Scan for the cell matching the given text and deliver its [x, y] coordinate at center. 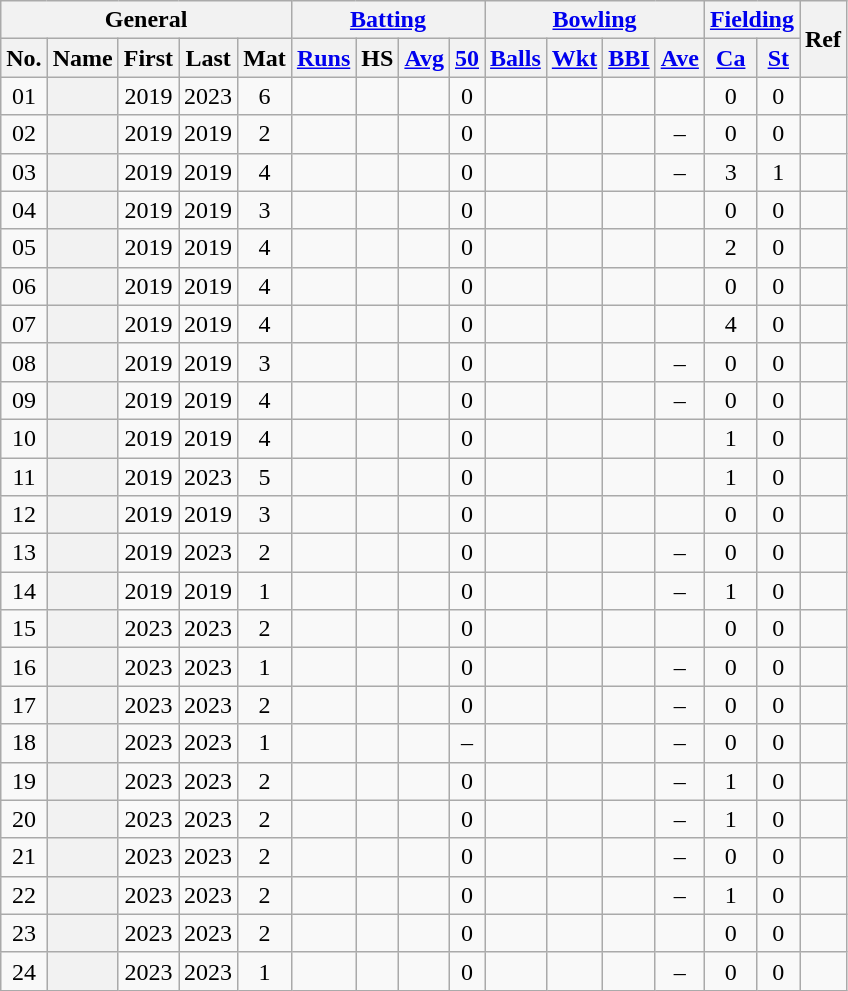
13 [24, 553]
11 [24, 477]
08 [24, 362]
04 [24, 210]
07 [24, 324]
03 [24, 172]
24 [24, 971]
17 [24, 705]
23 [24, 933]
Wkt [574, 58]
5 [265, 477]
01 [24, 96]
22 [24, 895]
No. [24, 58]
18 [24, 743]
14 [24, 591]
10 [24, 438]
BBI [629, 58]
05 [24, 248]
50 [466, 58]
Name [82, 58]
6 [265, 96]
15 [24, 629]
St [778, 58]
Mat [265, 58]
Last [208, 58]
General [146, 20]
Balls [516, 58]
Batting [388, 20]
Avg [424, 58]
16 [24, 667]
First [148, 58]
Ref [824, 39]
HS [378, 58]
Ave [680, 58]
02 [24, 134]
09 [24, 400]
21 [24, 857]
06 [24, 286]
20 [24, 819]
Bowling [595, 20]
Ca [730, 58]
12 [24, 515]
Fielding [752, 20]
19 [24, 781]
Runs [323, 58]
